Return [x, y] of the center of cell containing provided text 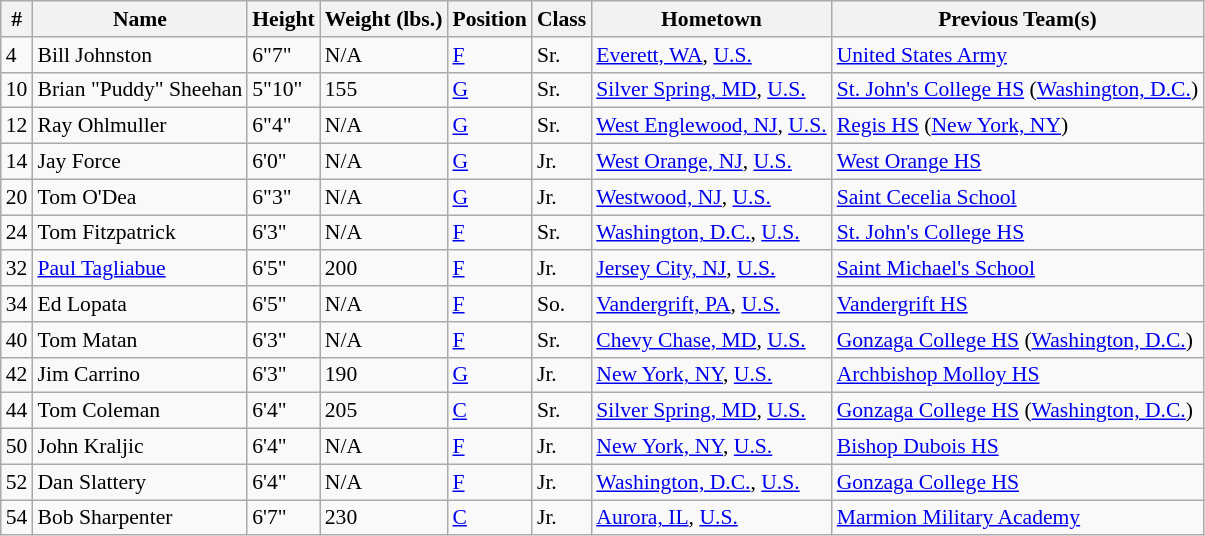
4 [17, 55]
Chevy Chase, MD, U.S. [711, 340]
United States Army [1018, 55]
10 [17, 90]
Position [489, 19]
St. John's College HS (Washington, D.C.) [1018, 90]
155 [384, 90]
West Orange, NJ, U.S. [711, 162]
Name [140, 19]
Brian "Puddy" Sheehan [140, 90]
5"10" [283, 90]
# [17, 19]
6"7" [283, 55]
12 [17, 126]
Vandergrift HS [1018, 304]
6"4" [283, 126]
42 [17, 375]
230 [384, 518]
Jersey City, NJ, U.S. [711, 269]
Marmion Military Academy [1018, 518]
John Kraljic [140, 447]
Everett, WA, U.S. [711, 55]
205 [384, 411]
50 [17, 447]
Bob Sharpenter [140, 518]
Tom O'Dea [140, 197]
44 [17, 411]
Tom Matan [140, 340]
Jim Carrino [140, 375]
St. John's College HS [1018, 233]
Bishop Dubois HS [1018, 447]
Saint Cecelia School [1018, 197]
Gonzaga College HS [1018, 482]
20 [17, 197]
Jay Force [140, 162]
So. [562, 304]
54 [17, 518]
34 [17, 304]
40 [17, 340]
Weight (lbs.) [384, 19]
Ray Ohlmuller [140, 126]
190 [384, 375]
Ed Lopata [140, 304]
Bill Johnston [140, 55]
West Englewood, NJ, U.S. [711, 126]
Height [283, 19]
Dan Slattery [140, 482]
Archbishop Molloy HS [1018, 375]
Saint Michael's School [1018, 269]
Aurora, IL, U.S. [711, 518]
Westwood, NJ, U.S. [711, 197]
24 [17, 233]
Tom Fitzpatrick [140, 233]
6'0" [283, 162]
Regis HS (New York, NY) [1018, 126]
Hometown [711, 19]
52 [17, 482]
32 [17, 269]
Previous Team(s) [1018, 19]
14 [17, 162]
Vandergrift, PA, U.S. [711, 304]
Tom Coleman [140, 411]
200 [384, 269]
Class [562, 19]
Paul Tagliabue [140, 269]
6'7" [283, 518]
6"3" [283, 197]
West Orange HS [1018, 162]
